Capture the cell that displays the provided text and extract its [x, y] central coordinate. 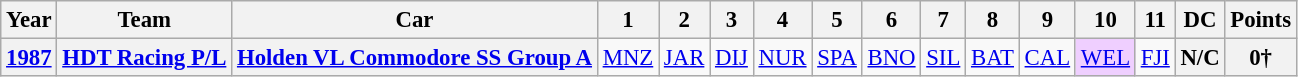
1 [628, 20]
DIJ [732, 58]
Car [415, 20]
11 [1155, 20]
7 [944, 20]
SPA [837, 58]
DC [1200, 20]
HDT Racing P/L [144, 58]
10 [1105, 20]
NUR [782, 58]
SIL [944, 58]
Points [1260, 20]
8 [993, 20]
MNZ [628, 58]
Team [144, 20]
6 [892, 20]
5 [837, 20]
CAL [1047, 58]
0† [1260, 58]
4 [782, 20]
N/C [1200, 58]
Year [29, 20]
3 [732, 20]
1987 [29, 58]
BNO [892, 58]
WEL [1105, 58]
JAR [684, 58]
BAT [993, 58]
Holden VL Commodore SS Group A [415, 58]
2 [684, 20]
9 [1047, 20]
FJI [1155, 58]
